Return (x, y) of the center of cell containing provided text 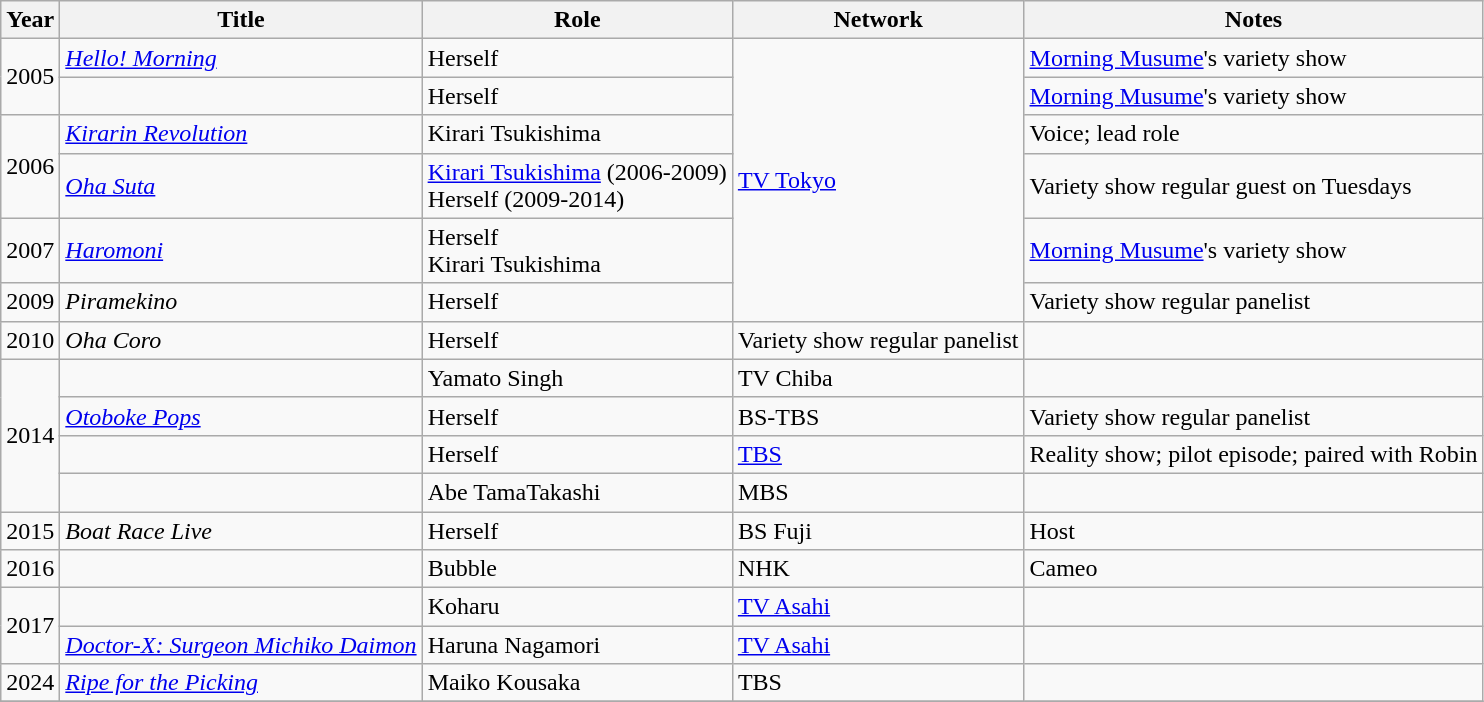
Notes (1254, 20)
Role (577, 20)
HerselfKirari Tsukishima (577, 250)
BS Fuji (878, 531)
Maiko Kousaka (577, 683)
Network (878, 20)
2005 (30, 77)
BS-TBS (878, 416)
Ripe for the Picking (241, 683)
Cameo (1254, 569)
2006 (30, 166)
Host (1254, 531)
2016 (30, 569)
Doctor-X: Surgeon Michiko Daimon (241, 645)
NHK (878, 569)
Kirarin Revolution (241, 134)
Oha Coro (241, 340)
2024 (30, 683)
Piramekino (241, 302)
Yamato Singh (577, 378)
Year (30, 20)
Voice; lead role (1254, 134)
Haromoni (241, 250)
Kirari Tsukishima (2006-2009)Herself (2009-2014) (577, 186)
Bubble (577, 569)
Variety show regular guest on Tuesdays (1254, 186)
2015 (30, 531)
Reality show; pilot episode; paired with Robin (1254, 454)
Abe TamaTakashi (577, 492)
TV Tokyo (878, 180)
Kirari Tsukishima (577, 134)
Title (241, 20)
TV Chiba (878, 378)
2017 (30, 626)
Hello! Morning (241, 58)
Koharu (577, 607)
Boat Race Live (241, 531)
MBS (878, 492)
Oha Suta (241, 186)
2009 (30, 302)
Haruna Nagamori (577, 645)
2010 (30, 340)
2007 (30, 250)
2014 (30, 435)
Otoboke Pops (241, 416)
